Provide the [X, Y] coordinate of the cell's center where the given text is located.  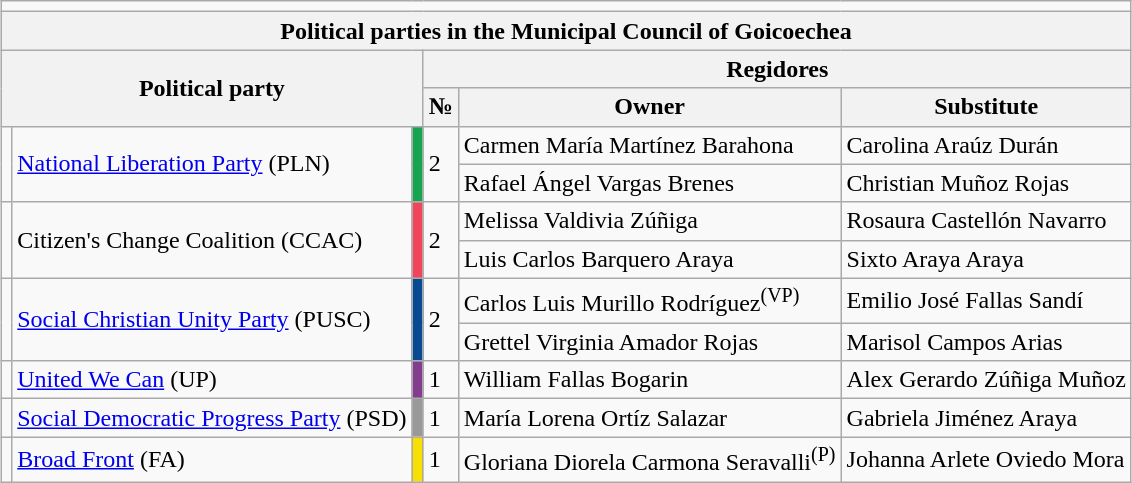
Christian Muñoz Rojas [986, 183]
Luis Carlos Barquero Araya [650, 259]
Carlos Luis Murillo Rodríguez(VP) [650, 300]
Broad Front (FA) [212, 460]
María Lorena Ortíz Salazar [650, 418]
National Liberation Party (PLN) [212, 164]
Rosaura Castellón Navarro [986, 221]
William Fallas Bogarin [650, 380]
Carolina Araúz Durán [986, 145]
№ [440, 107]
Substitute [986, 107]
Citizen's Change Coalition (CCAC) [212, 240]
Grettel Virginia Amador Rojas [650, 342]
Owner [650, 107]
Political party [212, 88]
Alex Gerardo Zúñiga Muñoz [986, 380]
Melissa Valdivia Zúñiga [650, 221]
Gabriela Jiménez Araya [986, 418]
Marisol Campos Arias [986, 342]
Social Christian Unity Party (PUSC) [212, 320]
Emilio José Fallas Sandí [986, 300]
Political parties in the Municipal Council of Goicoechea [566, 31]
Gloriana Diorela Carmona Seravalli(P) [650, 460]
Social Democratic Progress Party (PSD) [212, 418]
Sixto Araya Araya [986, 259]
Carmen María Martínez Barahona [650, 145]
United We Can (UP) [212, 380]
Regidores [777, 69]
Johanna Arlete Oviedo Mora [986, 460]
Rafael Ángel Vargas Brenes [650, 183]
